For the text-containing cell, return its midpoint in [x, y] coordinate format. 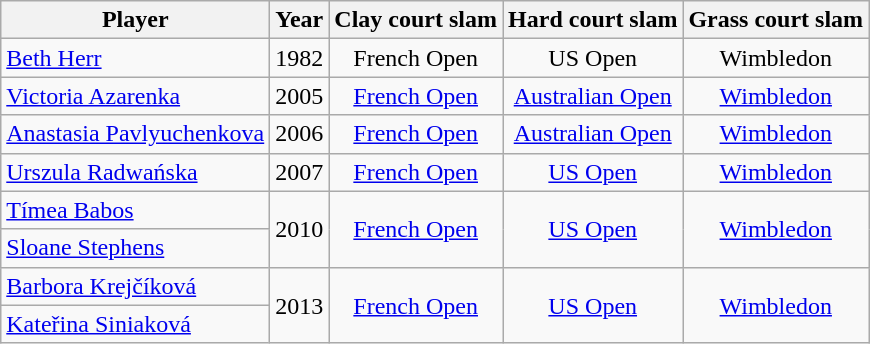
2006 [300, 134]
Beth Herr [136, 58]
Anastasia Pavlyuchenkova [136, 134]
Barbora Krejčíková [136, 286]
Victoria Azarenka [136, 96]
Clay court slam [416, 20]
2013 [300, 305]
1982 [300, 58]
2010 [300, 229]
Grass court slam [776, 20]
Player [136, 20]
Hard court slam [593, 20]
Tímea Babos [136, 210]
Year [300, 20]
Kateřina Siniaková [136, 324]
Urszula Radwańska [136, 172]
2005 [300, 96]
2007 [300, 172]
Sloane Stephens [136, 248]
